From the cell containing the given text, extract its center point as (x, y) coordinate. 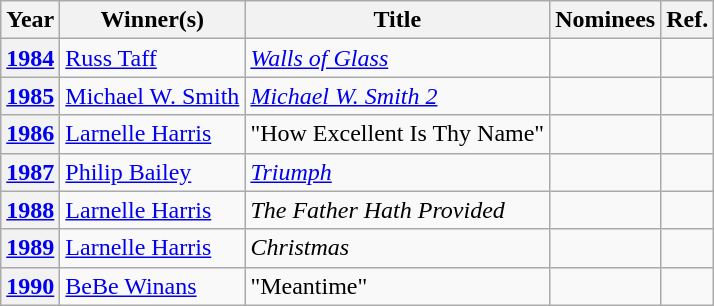
Winner(s) (152, 20)
Nominees (606, 20)
Triumph (398, 172)
Year (30, 20)
Title (398, 20)
Walls of Glass (398, 58)
Philip Bailey (152, 172)
Ref. (688, 20)
The Father Hath Provided (398, 210)
"Meantime" (398, 286)
1988 (30, 210)
Michael W. Smith (152, 96)
Russ Taff (152, 58)
1987 (30, 172)
Michael W. Smith 2 (398, 96)
Christmas (398, 248)
1989 (30, 248)
1990 (30, 286)
BeBe Winans (152, 286)
"How Excellent Is Thy Name" (398, 134)
1986 (30, 134)
1984 (30, 58)
1985 (30, 96)
